Return [x, y] of the center of cell containing provided text 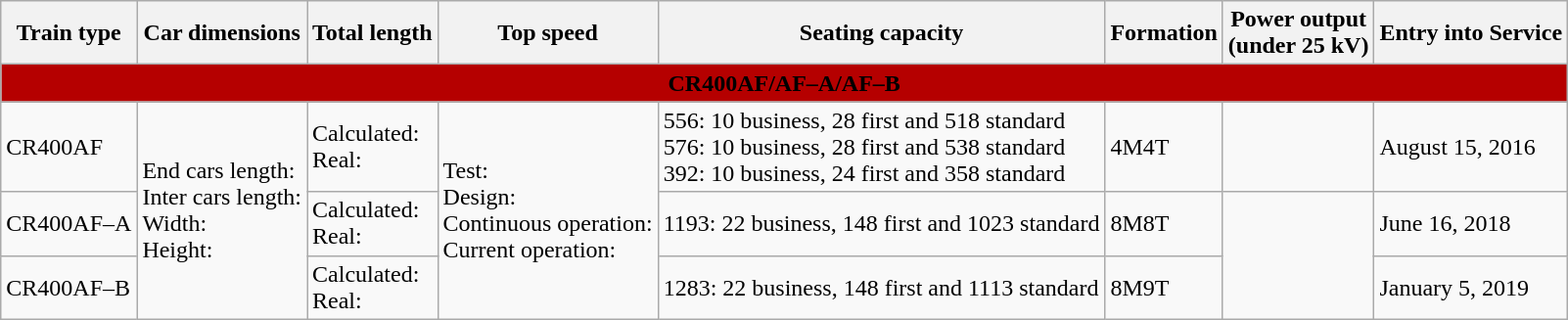
Total length [373, 33]
Car dimensions [222, 33]
1193: 22 business, 148 first and 1023 standard [881, 223]
January 5, 2019 [1471, 288]
Formation [1164, 33]
4M4T [1164, 147]
CR400AF–A [69, 223]
556: 10 business, 28 first and 518 standard576: 10 business, 28 first and 538 standard392: 10 business, 24 first and 358 standard [881, 147]
Test: Design: Continuous operation: Current operation: [548, 210]
8M8T [1164, 223]
8M9T [1164, 288]
Entry into Service [1471, 33]
CR400AF–B [69, 288]
Top speed [548, 33]
Seating capacity [881, 33]
Train type [69, 33]
June 16, 2018 [1471, 223]
1283: 22 business, 148 first and 1113 standard [881, 288]
CR400AF/AF–A/AF–B [785, 83]
CR400AF [69, 147]
End cars length: Inter cars length: Width: Height: [222, 210]
August 15, 2016 [1471, 147]
Power output(under 25 kV) [1298, 33]
